Locate the cell with the specified text and output its (x, y) center coordinate. 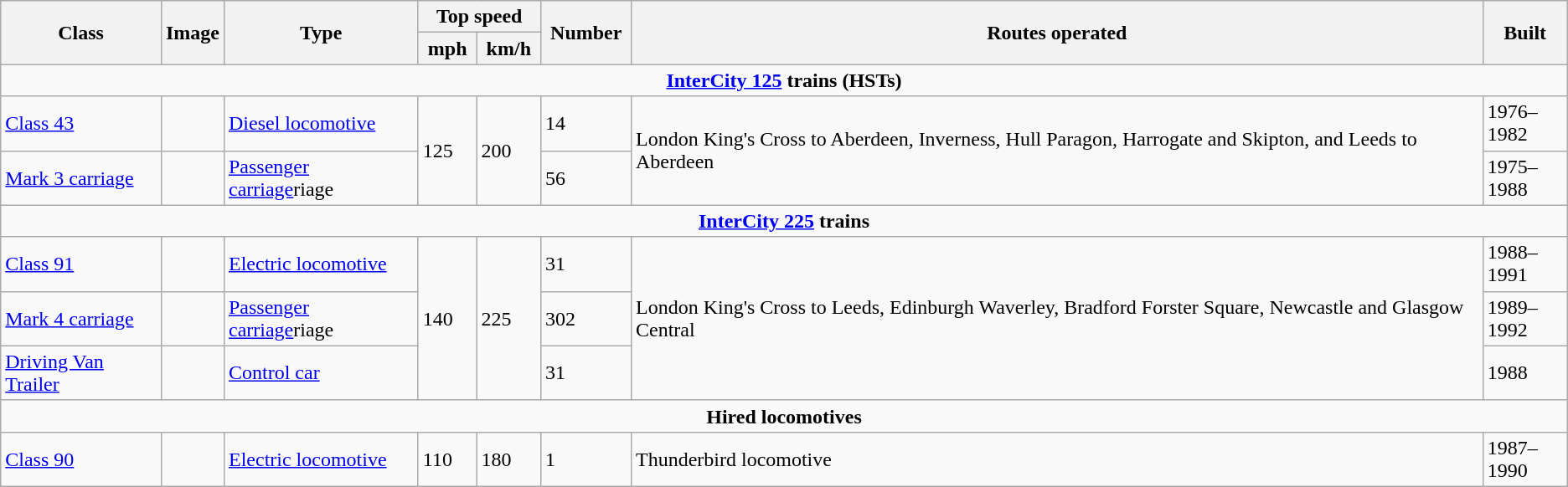
InterCity 125 trains (HSTs) (784, 80)
Top speed (479, 17)
London King's Cross to Leeds, Edinburgh Waverley, Bradford Forster Square, Newcastle and Glasgow Central (1057, 318)
140 (447, 318)
180 (508, 459)
302 (586, 318)
Routes operated (1057, 33)
56 (586, 177)
Diesel locomotive (321, 124)
Mark 4 carriage (81, 318)
London King's Cross to Aberdeen, Inverness, Hull Paragon, Harrogate and Skipton, and Leeds to Aberdeen (1057, 151)
1988–1991 (1524, 264)
110 (447, 459)
225 (508, 318)
125 (447, 151)
Hired locomotives (784, 416)
200 (508, 151)
Class (81, 33)
km/h (508, 49)
Built (1524, 33)
1989–1992 (1524, 318)
Control car (321, 373)
1988 (1524, 373)
1976–1982 (1524, 124)
Mark 3 carriage (81, 177)
1975–1988 (1524, 177)
Thunderbird locomotive (1057, 459)
mph (447, 49)
Number (586, 33)
Driving Van Trailer (81, 373)
14 (586, 124)
Class 90 (81, 459)
InterCity 225 trains (784, 221)
Type (321, 33)
Class 91 (81, 264)
1 (586, 459)
1987–1990 (1524, 459)
Class 43 (81, 124)
Image (193, 33)
